Scan for the cell matching the given text and deliver its [x, y] coordinate at center. 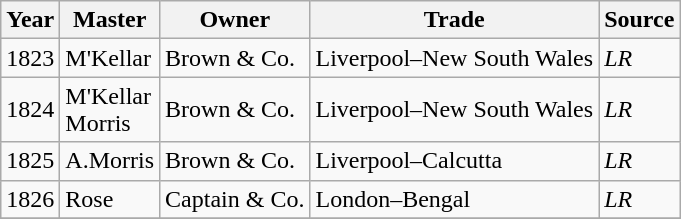
Source [640, 20]
1824 [30, 110]
1826 [30, 199]
Year [30, 20]
Owner [235, 20]
M'KellarMorris [110, 110]
Trade [454, 20]
Liverpool–Calcutta [454, 161]
A.Morris [110, 161]
M'Kellar [110, 58]
1823 [30, 58]
Master [110, 20]
1825 [30, 161]
Captain & Co. [235, 199]
London–Bengal [454, 199]
Rose [110, 199]
